Identify which cell holds the provided text, then report its (X, Y) central coordinate. 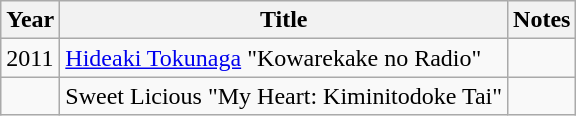
Sweet Licious "My Heart: Kiminitodoke Tai" (284, 96)
Notes (542, 20)
Year (30, 20)
2011 (30, 58)
Title (284, 20)
Hideaki Tokunaga "Kowarekake no Radio" (284, 58)
